Pinpoint the cell where the given text exists, returning its (X, Y) midpoint coordinate. 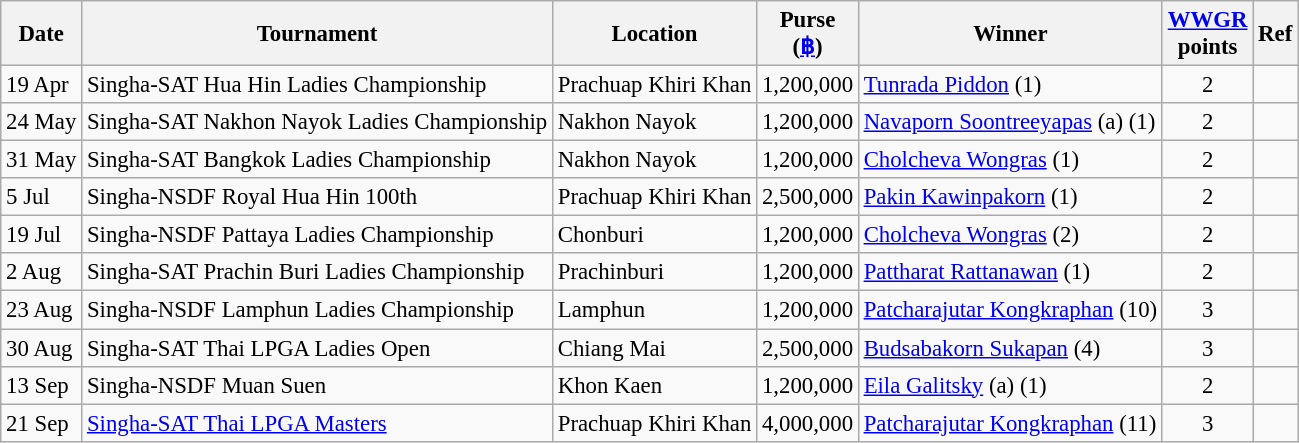
Tunrada Piddon (1) (1010, 85)
Singha-NSDF Muan Suen (318, 385)
2 Aug (42, 273)
Eila Galitsky (a) (1) (1010, 385)
Budsabakorn Sukapan (4) (1010, 348)
21 Sep (42, 423)
Singha-NSDF Royal Hua Hin 100th (318, 197)
Patcharajutar Kongkraphan (11) (1010, 423)
Date (42, 34)
Cholcheva Wongras (1) (1010, 160)
Singha-SAT Hua Hin Ladies Championship (318, 85)
Singha-SAT Bangkok Ladies Championship (318, 160)
5 Jul (42, 197)
19 Apr (42, 85)
Lamphun (654, 310)
Pakin Kawinpakorn (1) (1010, 197)
Patcharajutar Kongkraphan (10) (1010, 310)
13 Sep (42, 385)
4,000,000 (808, 423)
31 May (42, 160)
30 Aug (42, 348)
Chiang Mai (654, 348)
WWGRpoints (1207, 34)
19 Jul (42, 235)
Pattharat Rattanawan (1) (1010, 273)
Chonburi (654, 235)
Location (654, 34)
Singha-NSDF Pattaya Ladies Championship (318, 235)
Singha-NSDF Lamphun Ladies Championship (318, 310)
Tournament (318, 34)
24 May (42, 122)
Navaporn Soontreeyapas (a) (1) (1010, 122)
Singha-SAT Thai LPGA Ladies Open (318, 348)
Winner (1010, 34)
Khon Kaen (654, 385)
23 Aug (42, 310)
Prachinburi (654, 273)
Cholcheva Wongras (2) (1010, 235)
Singha-SAT Prachin Buri Ladies Championship (318, 273)
Singha-SAT Nakhon Nayok Ladies Championship (318, 122)
Ref (1276, 34)
Purse(฿) (808, 34)
Singha-SAT Thai LPGA Masters (318, 423)
